Identify which cell holds the provided text, then report its (x, y) central coordinate. 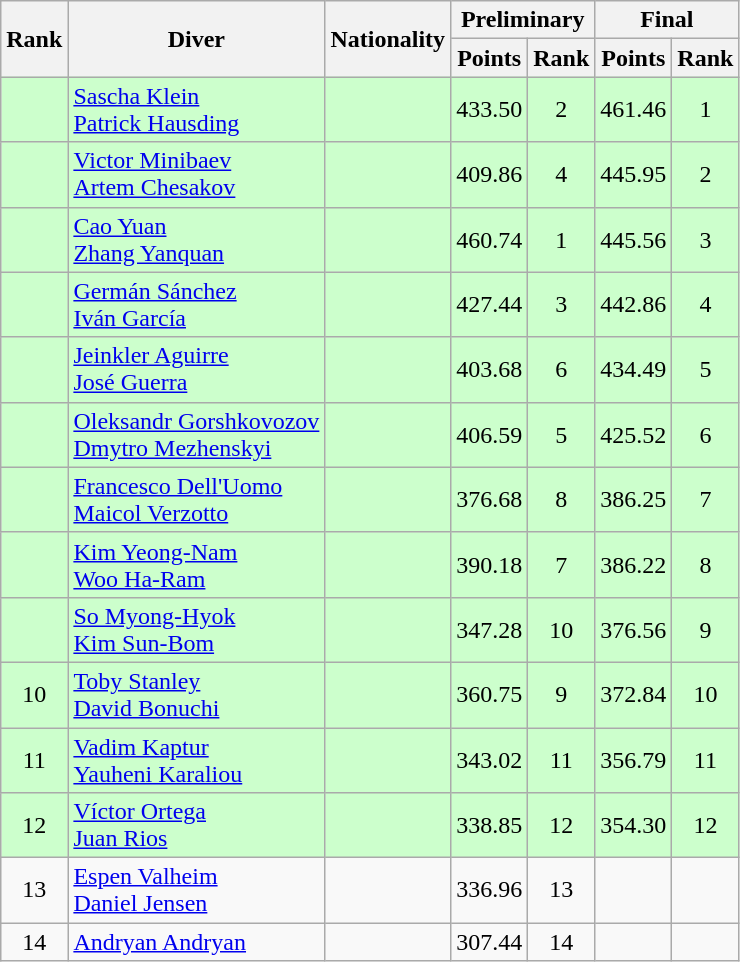
442.86 (634, 304)
So Myong-HyokKim Sun-Bom (196, 630)
434.49 (634, 370)
Nationality (388, 39)
406.59 (490, 434)
Preliminary (523, 20)
372.84 (634, 694)
354.30 (634, 826)
Víctor OrtegaJuan Rios (196, 826)
390.18 (490, 564)
409.86 (490, 174)
336.96 (490, 890)
461.46 (634, 110)
Vadim KapturYauheni Karaliou (196, 760)
460.74 (490, 240)
Toby StanleyDavid Bonuchi (196, 694)
Cao YuanZhang Yanquan (196, 240)
Kim Yeong-NamWoo Ha-Ram (196, 564)
Sascha KleinPatrick Hausding (196, 110)
425.52 (634, 434)
Final (667, 20)
427.44 (490, 304)
338.85 (490, 826)
445.56 (634, 240)
347.28 (490, 630)
Jeinkler AguirreJosé Guerra (196, 370)
445.95 (634, 174)
Diver (196, 39)
386.25 (634, 500)
360.75 (490, 694)
Germán SánchezIván García (196, 304)
Francesco Dell'UomoMaicol Verzotto (196, 500)
433.50 (490, 110)
376.68 (490, 500)
343.02 (490, 760)
Victor MinibaevArtem Chesakov (196, 174)
Andryan Andryan (196, 942)
386.22 (634, 564)
Espen ValheimDaniel Jensen (196, 890)
403.68 (490, 370)
356.79 (634, 760)
Oleksandr GorshkovozovDmytro Mezhenskyi (196, 434)
307.44 (490, 942)
376.56 (634, 630)
